Locate the cell with the specified text and output its [X, Y] center coordinate. 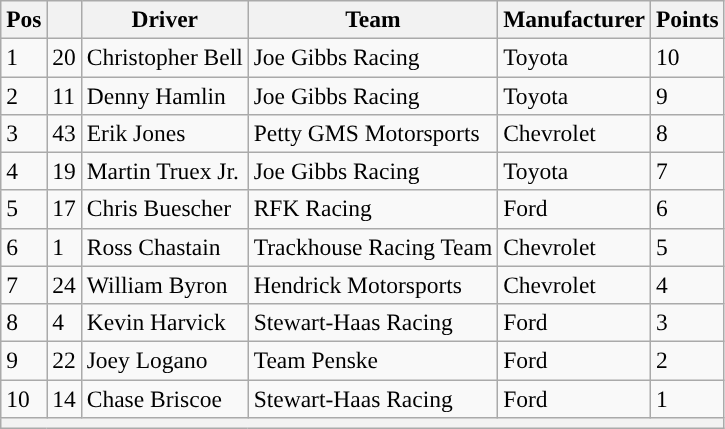
11 [64, 95]
22 [64, 360]
Martin Truex Jr. [164, 171]
43 [64, 133]
Team [372, 19]
Points [687, 19]
Trackhouse Racing Team [372, 247]
24 [64, 285]
Kevin Harvick [164, 322]
Hendrick Motorsports [372, 285]
RFK Racing [372, 209]
William Byron [164, 285]
19 [64, 171]
Pos [24, 19]
14 [64, 398]
Team Penske [372, 360]
17 [64, 209]
20 [64, 57]
Erik Jones [164, 133]
Christopher Bell [164, 57]
Denny Hamlin [164, 95]
Joey Logano [164, 360]
Driver [164, 19]
Ross Chastain [164, 247]
Manufacturer [574, 19]
Chris Buescher [164, 209]
Chase Briscoe [164, 398]
Petty GMS Motorsports [372, 133]
